From the cell containing the given text, extract its center point as [X, Y] coordinate. 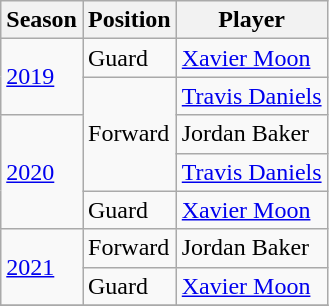
2020 [42, 172]
Player [252, 20]
Season [42, 20]
2021 [42, 267]
Position [129, 20]
2019 [42, 77]
